Search for the cell housing the specified text and yield its (x, y) center coordinate. 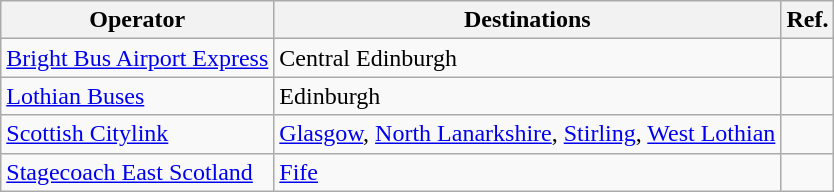
Destinations (528, 20)
Scottish Citylink (138, 134)
Fife (528, 172)
Glasgow, North Lanarkshire, Stirling, West Lothian (528, 134)
Bright Bus Airport Express (138, 58)
Operator (138, 20)
Ref. (808, 20)
Central Edinburgh (528, 58)
Stagecoach East Scotland (138, 172)
Edinburgh (528, 96)
Lothian Buses (138, 96)
